Return [X, Y] of the center of cell containing provided text 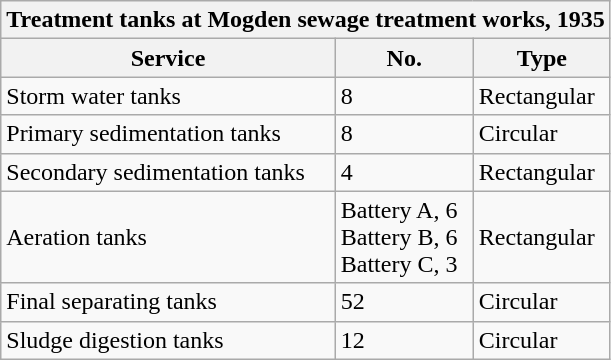
52 [404, 302]
Storm water tanks [168, 96]
Treatment tanks at Mogden sewage treatment works, 1935 [306, 20]
Primary sedimentation tanks [168, 134]
No. [404, 58]
Aeration tanks [168, 237]
Sludge digestion tanks [168, 340]
Type [542, 58]
Battery A, 6Battery B, 6Battery C, 3 [404, 237]
Secondary sedimentation tanks [168, 172]
12 [404, 340]
4 [404, 172]
Service [168, 58]
Final separating tanks [168, 302]
